Scan for the cell matching the given text and deliver its [X, Y] coordinate at center. 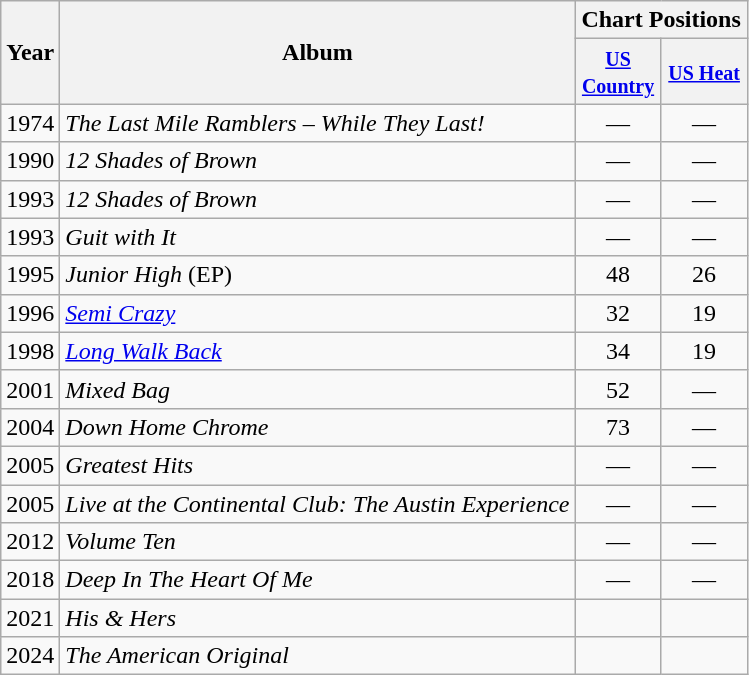
34 [618, 351]
2018 [30, 580]
1990 [30, 161]
Mixed Bag [318, 389]
Chart Positions [661, 20]
Year [30, 52]
US Country [618, 72]
Semi Crazy [318, 313]
Album [318, 52]
Long Walk Back [318, 351]
His & Hers [318, 618]
Down Home Chrome [318, 427]
Volume Ten [318, 542]
2024 [30, 656]
48 [618, 275]
1995 [30, 275]
Guit with It [318, 237]
The American Original [318, 656]
1974 [30, 123]
52 [618, 389]
The Last Mile Ramblers – While They Last! [318, 123]
73 [618, 427]
26 [704, 275]
Junior High (EP) [318, 275]
2021 [30, 618]
1996 [30, 313]
2004 [30, 427]
Deep In The Heart Of Me [318, 580]
US Heat [704, 72]
2001 [30, 389]
Live at the Continental Club: The Austin Experience [318, 503]
2012 [30, 542]
32 [618, 313]
Greatest Hits [318, 465]
1998 [30, 351]
